Output the (x, y) coordinate of the center of the cell containing the given text.  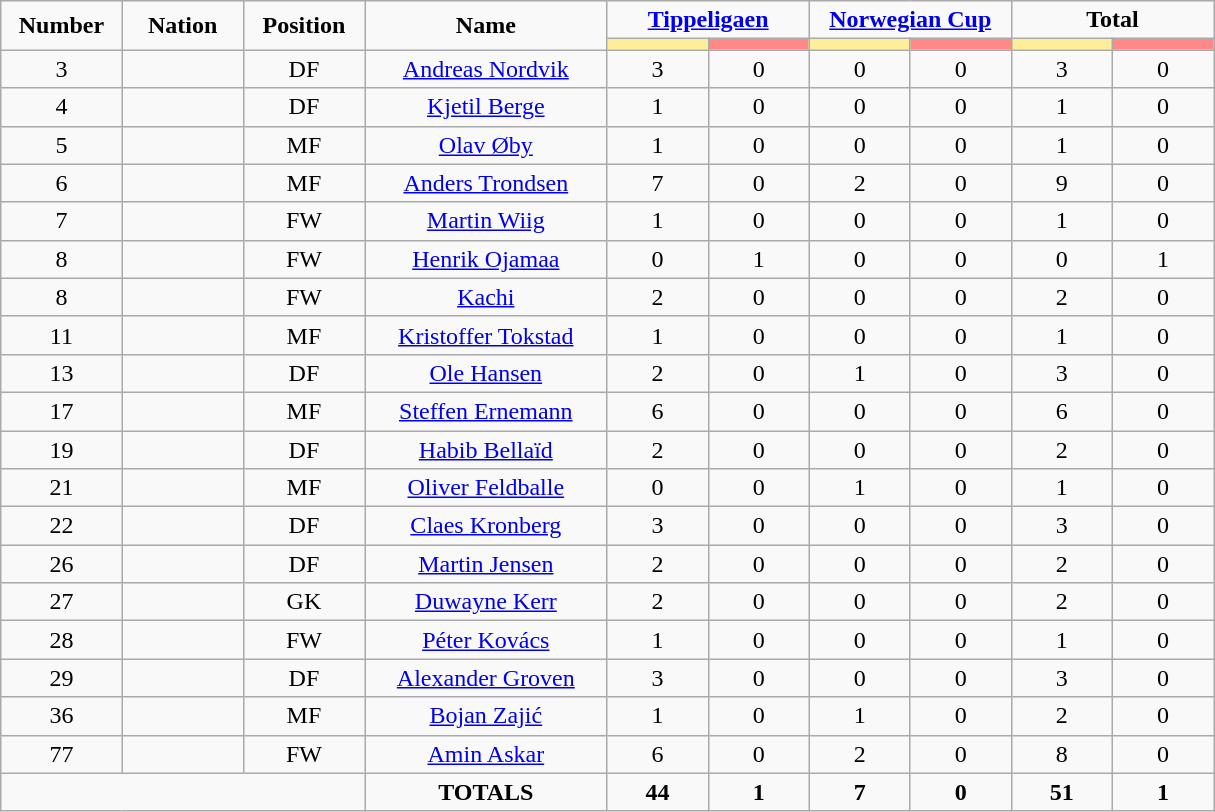
Name (486, 26)
Norwegian Cup (910, 20)
21 (62, 488)
TOTALS (486, 792)
Duwayne Kerr (486, 602)
Position (304, 26)
Claes Kronberg (486, 526)
Bojan Zajić (486, 716)
Péter Kovács (486, 640)
Anders Trondsen (486, 183)
Ole Hansen (486, 373)
Kjetil Berge (486, 107)
Martin Jensen (486, 564)
77 (62, 754)
17 (62, 411)
13 (62, 373)
Kachi (486, 297)
Nation (182, 26)
Amin Askar (486, 754)
Oliver Feldballe (486, 488)
11 (62, 335)
GK (304, 602)
Alexander Groven (486, 678)
Total (1112, 20)
4 (62, 107)
28 (62, 640)
19 (62, 449)
Tippeligaen (708, 20)
Kristoffer Tokstad (486, 335)
36 (62, 716)
Olav Øby (486, 145)
Habib Bellaïd (486, 449)
Henrik Ojamaa (486, 259)
9 (1062, 183)
Andreas Nordvik (486, 69)
26 (62, 564)
5 (62, 145)
29 (62, 678)
Steffen Ernemann (486, 411)
Martin Wiig (486, 221)
Number (62, 26)
51 (1062, 792)
44 (658, 792)
22 (62, 526)
27 (62, 602)
